Identify which cell holds the provided text, then report its (x, y) central coordinate. 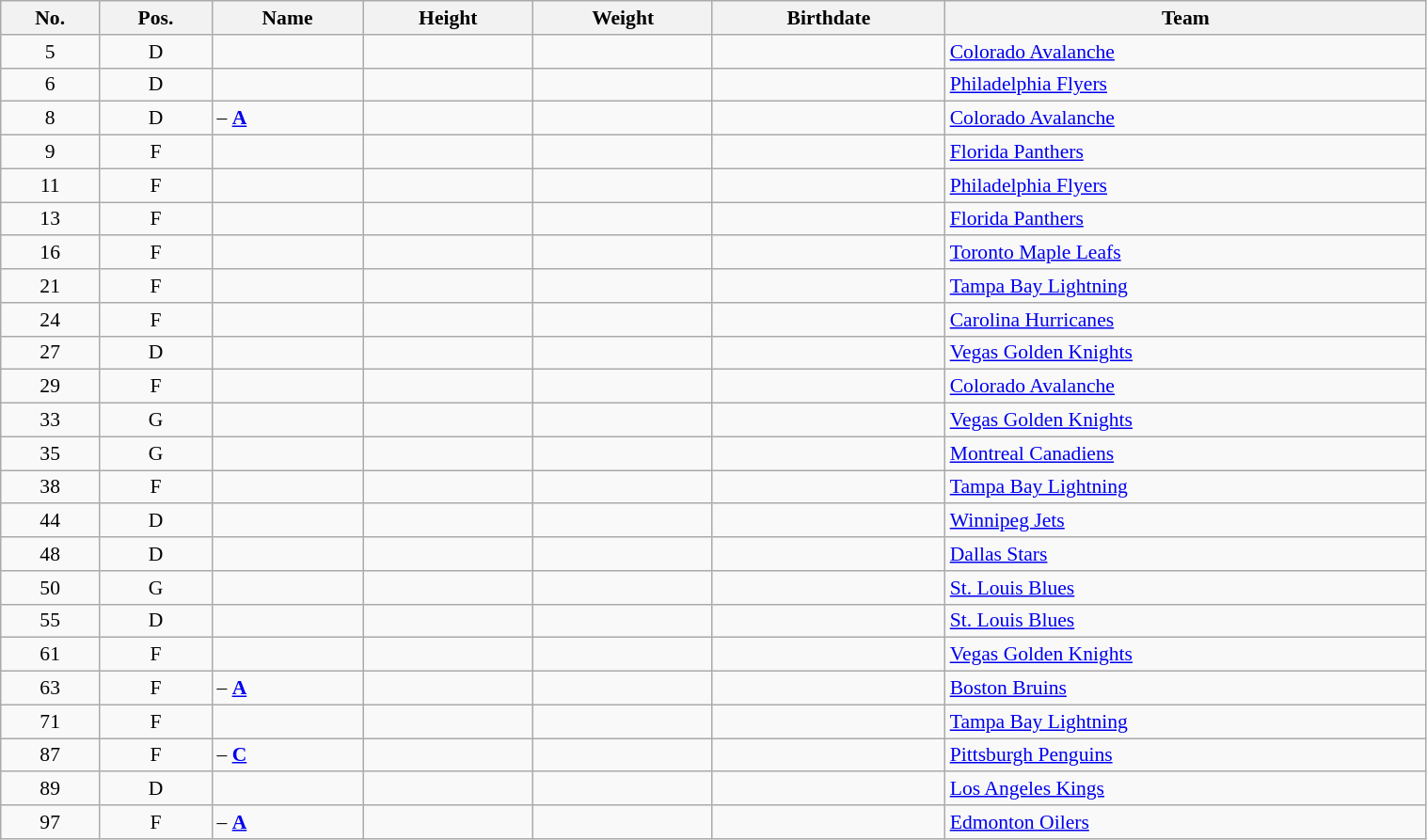
50 (51, 588)
Team (1185, 18)
63 (51, 689)
35 (51, 453)
Birthdate (828, 18)
71 (51, 721)
Height (448, 18)
48 (51, 554)
87 (51, 755)
Los Angeles Kings (1185, 789)
13 (51, 219)
61 (51, 655)
24 (51, 320)
Toronto Maple Leafs (1185, 253)
29 (51, 387)
27 (51, 353)
11 (51, 185)
97 (51, 822)
9 (51, 152)
8 (51, 119)
Dallas Stars (1185, 554)
55 (51, 621)
No. (51, 18)
Name (287, 18)
Pos. (156, 18)
89 (51, 789)
33 (51, 420)
Carolina Hurricanes (1185, 320)
Edmonton Oilers (1185, 822)
Winnipeg Jets (1185, 521)
– C (287, 755)
6 (51, 85)
Montreal Canadiens (1185, 453)
Boston Bruins (1185, 689)
38 (51, 487)
16 (51, 253)
Pittsburgh Penguins (1185, 755)
44 (51, 521)
Weight (623, 18)
21 (51, 286)
5 (51, 52)
